Pinpoint the cell where the given text exists, returning its (x, y) midpoint coordinate. 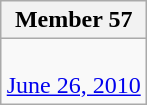
June 26, 2010 (74, 72)
Member 57 (74, 20)
